Return [x, y] of the center of cell containing provided text 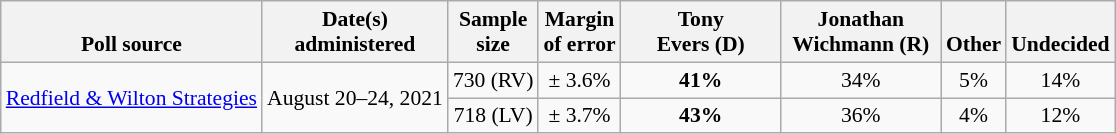
34% [861, 80]
August 20–24, 2021 [355, 98]
Samplesize [494, 32]
Marginof error [579, 32]
12% [1060, 116]
718 (LV) [494, 116]
Poll source [132, 32]
36% [861, 116]
5% [974, 80]
JonathanWichmann (R) [861, 32]
41% [701, 80]
43% [701, 116]
Other [974, 32]
Undecided [1060, 32]
14% [1060, 80]
Date(s)administered [355, 32]
730 (RV) [494, 80]
TonyEvers (D) [701, 32]
Redfield & Wilton Strategies [132, 98]
4% [974, 116]
± 3.7% [579, 116]
± 3.6% [579, 80]
